Provide the (x, y) coordinate of the cell's center where the given text is located.  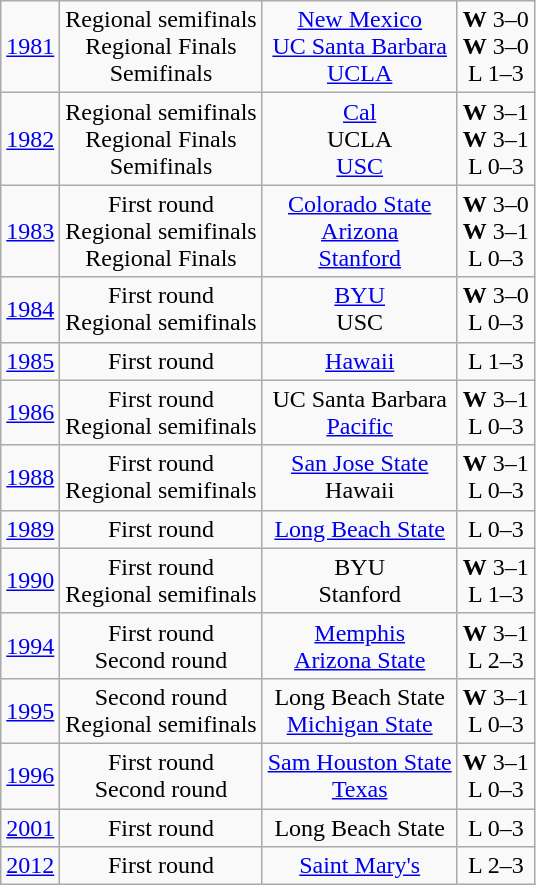
1982 (30, 139)
BYUStanford (360, 580)
L 2–3 (496, 866)
New MexicoUC Santa BarbaraUCLA (360, 47)
BYUUSC (360, 310)
1989 (30, 529)
1983 (30, 231)
UC Santa BarbaraPacific (360, 412)
1984 (30, 310)
1986 (30, 412)
2012 (30, 866)
First roundRegional semifinalsRegional Finals (161, 231)
W 3–0W 3–1L 0–3 (496, 231)
San Jose StateHawaii (360, 478)
1994 (30, 646)
MemphisArizona State (360, 646)
W 3–1L 1–3 (496, 580)
Colorado StateArizonaStanford (360, 231)
2001 (30, 827)
CalUCLAUSC (360, 139)
Sam Houston StateTexas (360, 776)
Hawaii (360, 361)
1996 (30, 776)
Saint Mary's (360, 866)
1990 (30, 580)
W 3–1W 3–1L 0–3 (496, 139)
1981 (30, 47)
Second roundRegional semifinals (161, 710)
1985 (30, 361)
Long Beach StateMichigan State (360, 710)
W 3–0W 3–0L 1–3 (496, 47)
1988 (30, 478)
1995 (30, 710)
L 1–3 (496, 361)
W 3–1L 2–3 (496, 646)
W 3–0L 0–3 (496, 310)
